Scan for the cell matching the given text and deliver its (x, y) coordinate at center. 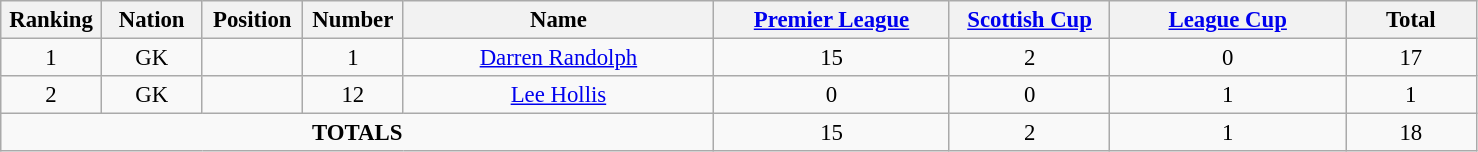
Total (1412, 20)
Nation (152, 20)
Premier League (832, 20)
Number (354, 20)
Scottish Cup (1030, 20)
TOTALS (358, 133)
18 (1412, 133)
Darren Randolph (558, 58)
Lee Hollis (558, 95)
17 (1412, 58)
League Cup (1228, 20)
12 (354, 95)
Name (558, 20)
Position (252, 20)
Ranking (52, 20)
